Return [x, y] of the center of cell containing provided text 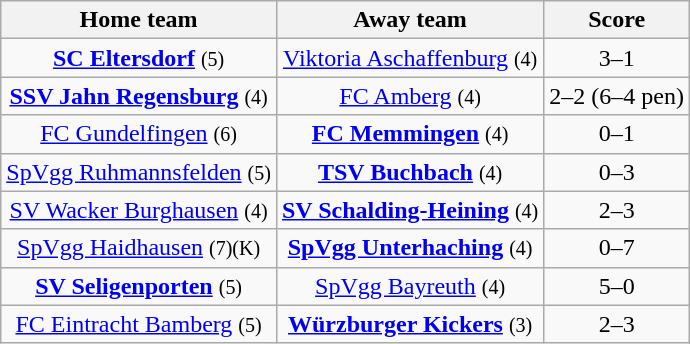
FC Memmingen (4) [410, 134]
5–0 [617, 286]
Home team [139, 20]
SpVgg Unterhaching (4) [410, 248]
0–1 [617, 134]
SV Seligenporten (5) [139, 286]
SSV Jahn Regensburg (4) [139, 96]
SpVgg Haidhausen (7)(K) [139, 248]
Away team [410, 20]
0–3 [617, 172]
FC Eintracht Bamberg (5) [139, 324]
SpVgg Ruhmannsfelden (5) [139, 172]
Score [617, 20]
SV Schalding-Heining (4) [410, 210]
Würzburger Kickers (3) [410, 324]
SpVgg Bayreuth (4) [410, 286]
Viktoria Aschaffenburg (4) [410, 58]
TSV Buchbach (4) [410, 172]
0–7 [617, 248]
3–1 [617, 58]
FC Gundelfingen (6) [139, 134]
2–2 (6–4 pen) [617, 96]
FC Amberg (4) [410, 96]
SV Wacker Burghausen (4) [139, 210]
SC Eltersdorf (5) [139, 58]
